For the text-containing cell, return its midpoint in [X, Y] coordinate format. 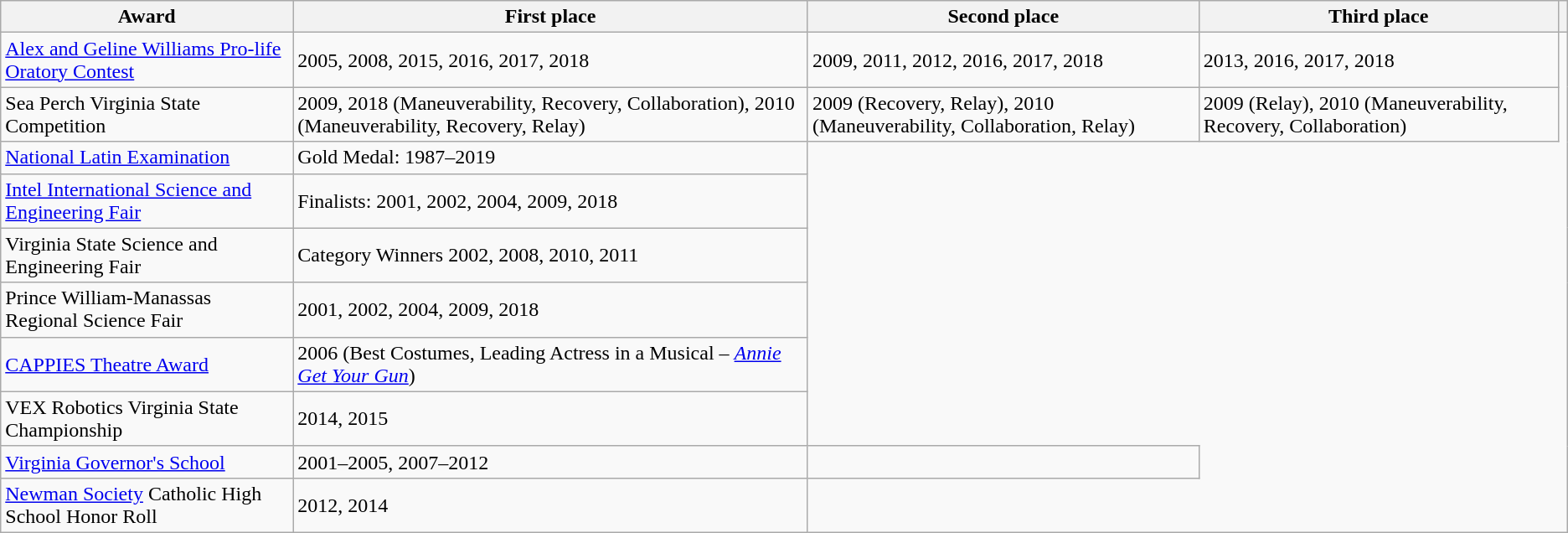
Newman Society Catholic High School Honor Roll [147, 505]
CAPPIES Theatre Award [147, 364]
Virginia State Science and Engineering Fair [147, 255]
2014, 2015 [551, 419]
Award [147, 17]
2009 (Relay), 2010 (Maneuverability, Recovery, Collaboration) [1379, 114]
VEX Robotics Virginia State Championship [147, 419]
Third place [1379, 17]
Alex and Geline Williams Pro-life Oratory Contest [147, 60]
Virginia Governor's School [147, 462]
2006 (Best Costumes, Leading Actress in a Musical – Annie Get Your Gun) [551, 364]
2009, 2018 (Maneuverability, Recovery, Collaboration), 2010 (Maneuverability, Recovery, Relay) [551, 114]
National Latin Examination [147, 158]
Second place [1003, 17]
Intel International Science and Engineering Fair [147, 201]
Gold Medal: 1987–2019 [551, 158]
Category Winners 2002, 2008, 2010, 2011 [551, 255]
2009 (Recovery, Relay), 2010 (Maneuverability, Collaboration, Relay) [1003, 114]
2001–2005, 2007–2012 [551, 462]
Finalists: 2001, 2002, 2004, 2009, 2018 [551, 201]
Prince William-Manassas Regional Science Fair [147, 310]
First place [551, 17]
Sea Perch Virginia State Competition [147, 114]
2009, 2011, 2012, 2016, 2017, 2018 [1003, 60]
2005, 2008, 2015, 2016, 2017, 2018 [551, 60]
2012, 2014 [551, 505]
2001, 2002, 2004, 2009, 2018 [551, 310]
2013, 2016, 2017, 2018 [1379, 60]
